Capture the cell that displays the provided text and extract its (x, y) central coordinate. 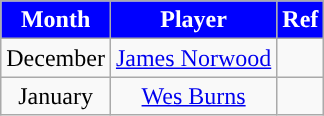
December (56, 58)
Player (193, 20)
Month (56, 20)
January (56, 96)
James Norwood (193, 58)
Wes Burns (193, 96)
Ref (300, 20)
